Find where the given text appears and provide that cell's center as [x, y] coordinate. 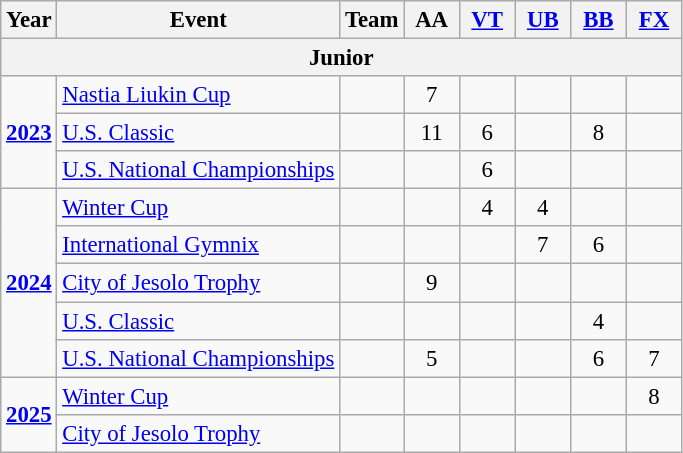
Team [372, 20]
2024 [29, 283]
Year [29, 20]
11 [432, 133]
International Gymnix [198, 245]
2023 [29, 132]
Event [198, 20]
AA [432, 20]
Junior [342, 58]
VT [487, 20]
BB [599, 20]
FX [654, 20]
5 [432, 358]
Nastia Liukin Cup [198, 95]
2025 [29, 414]
UB [543, 20]
9 [432, 283]
